Provide the [x, y] coordinate of the cell's center where the given text is located.  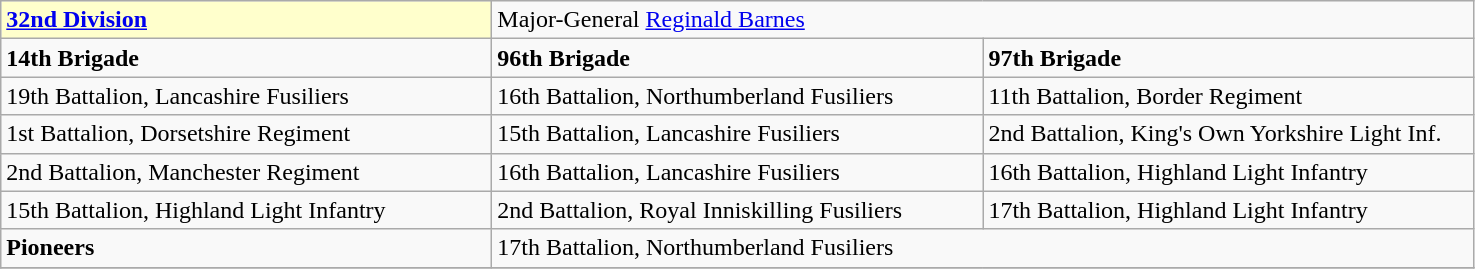
Major-General Reginald Barnes [983, 20]
15th Battalion, Lancashire Fusiliers [738, 134]
97th Brigade [1228, 58]
32nd Division [246, 20]
17th Battalion, Northumberland Fusiliers [983, 248]
19th Battalion, Lancashire Fusiliers [246, 96]
2nd Battalion, Royal Inniskilling Fusiliers [738, 210]
16th Battalion, Lancashire Fusiliers [738, 172]
15th Battalion, Highland Light Infantry [246, 210]
96th Brigade [738, 58]
2nd Battalion, Manchester Regiment [246, 172]
16th Battalion, Highland Light Infantry [1228, 172]
14th Brigade [246, 58]
16th Battalion, Northumberland Fusiliers [738, 96]
17th Battalion, Highland Light Infantry [1228, 210]
Pioneers [246, 248]
1st Battalion, Dorsetshire Regiment [246, 134]
11th Battalion, Border Regiment [1228, 96]
2nd Battalion, King's Own Yorkshire Light Inf. [1228, 134]
